Detect which cell encompasses the target text, then output its [x, y] center coordinate. 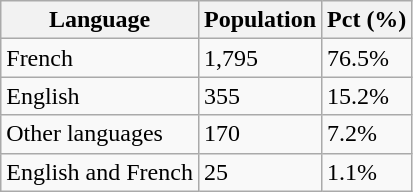
355 [260, 96]
25 [260, 172]
Language [100, 20]
76.5% [367, 58]
15.2% [367, 96]
Pct (%) [367, 20]
English [100, 96]
English and French [100, 172]
7.2% [367, 134]
Population [260, 20]
Other languages [100, 134]
170 [260, 134]
French [100, 58]
1,795 [260, 58]
1.1% [367, 172]
